Identify which cell holds the provided text, then report its (X, Y) central coordinate. 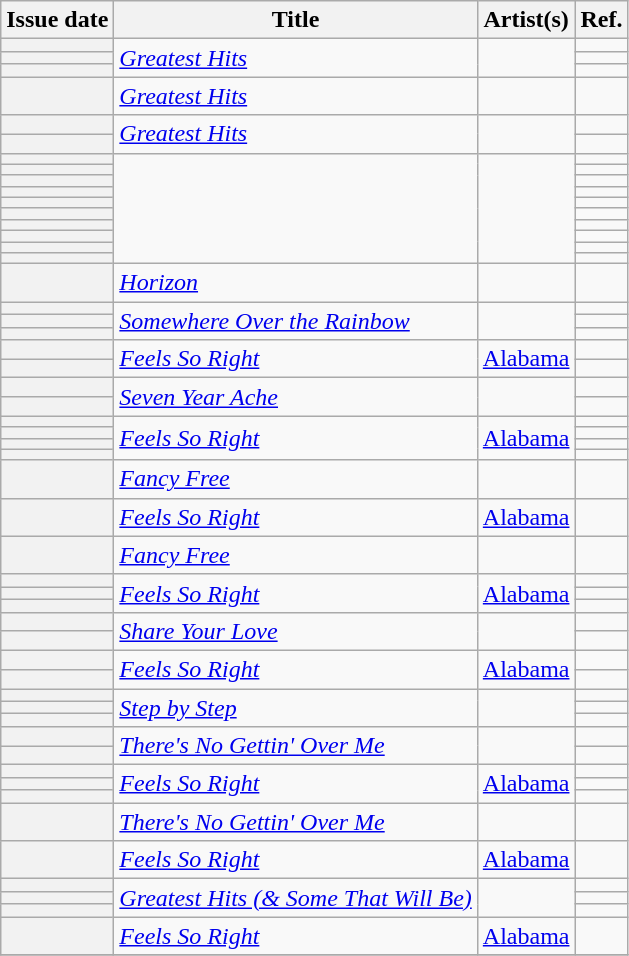
Share Your Love (296, 631)
Greatest Hits (& Some That Will Be) (296, 898)
Seven Year Ache (296, 397)
Ref. (602, 20)
Artist(s) (526, 20)
Step by Step (296, 707)
Somewhere Over the Rainbow (296, 321)
Issue date (58, 20)
Horizon (296, 283)
Title (296, 20)
